Return [X, Y] of the center of cell containing provided text 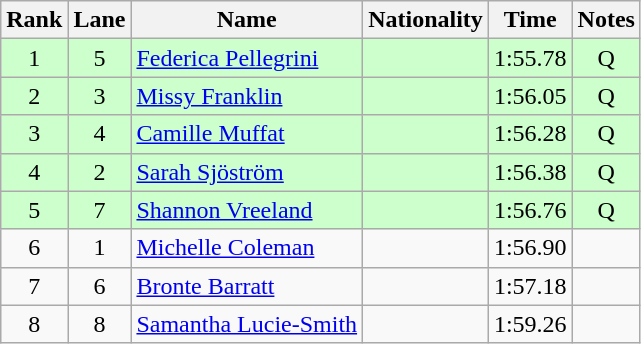
1:56.76 [530, 210]
1:59.26 [530, 324]
Notes [606, 20]
Lane [100, 20]
Shannon Vreeland [247, 210]
1:57.18 [530, 286]
1:56.28 [530, 134]
1:56.90 [530, 248]
Sarah Sjöström [247, 172]
Time [530, 20]
Samantha Lucie-Smith [247, 324]
Missy Franklin [247, 96]
Name [247, 20]
Michelle Coleman [247, 248]
Federica Pellegrini [247, 58]
1:56.05 [530, 96]
Bronte Barratt [247, 286]
1:56.38 [530, 172]
Camille Muffat [247, 134]
Nationality [426, 20]
Rank [34, 20]
1:55.78 [530, 58]
